Extract the [X, Y] coordinate from the center of the cell holding the provided text.  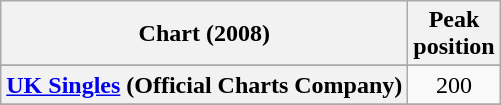
Chart (2008) [204, 34]
UK Singles (Official Charts Company) [204, 85]
Peakposition [454, 34]
200 [454, 85]
